Provide the [X, Y] coordinate of the cell's center where the given text is located.  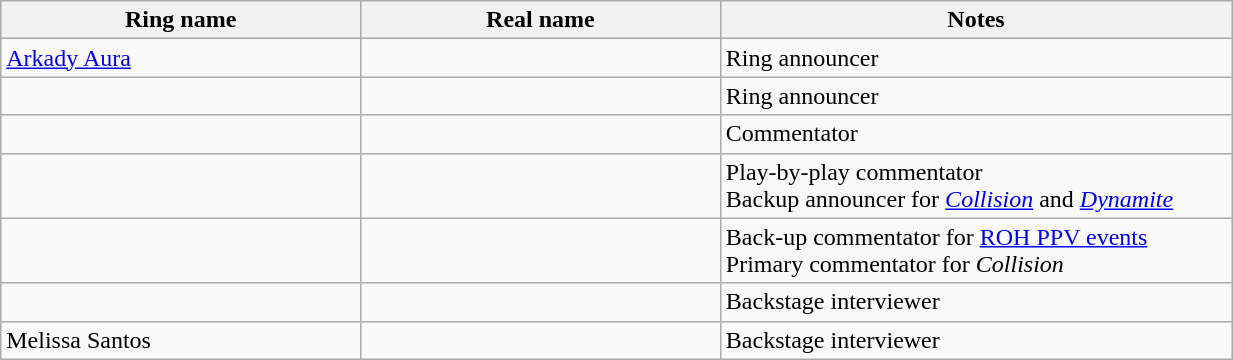
Arkady Aura [181, 58]
Commentator [976, 134]
Melissa Santos [181, 340]
Back-up commentator for ROH PPV eventsPrimary commentator for Collision [976, 250]
Real name [541, 20]
Ring name [181, 20]
Play-by-play commentatorBackup announcer for Collision and Dynamite [976, 186]
Notes [976, 20]
